Locate the cell with the specified text and output its [X, Y] center coordinate. 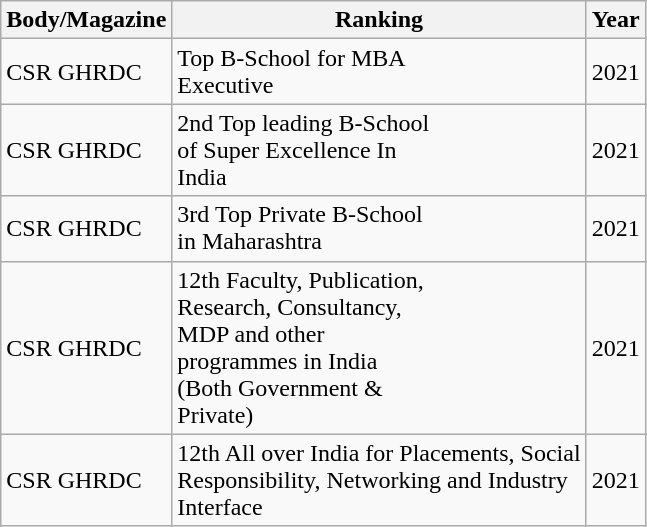
Top B-School for MBAExecutive [379, 72]
3rd Top Private B-Schoolin Maharashtra [379, 228]
Year [616, 20]
Ranking [379, 20]
12th Faculty, Publication,Research, Consultancy,MDP and otherprogrammes in India(Both Government &Private) [379, 348]
2nd Top leading B-Schoolof Super Excellence InIndia [379, 150]
Body/Magazine [86, 20]
12th All over India for Placements, SocialResponsibility, Networking and IndustryInterface [379, 480]
